Extract the (X, Y) coordinate from the center of the cell holding the provided text.  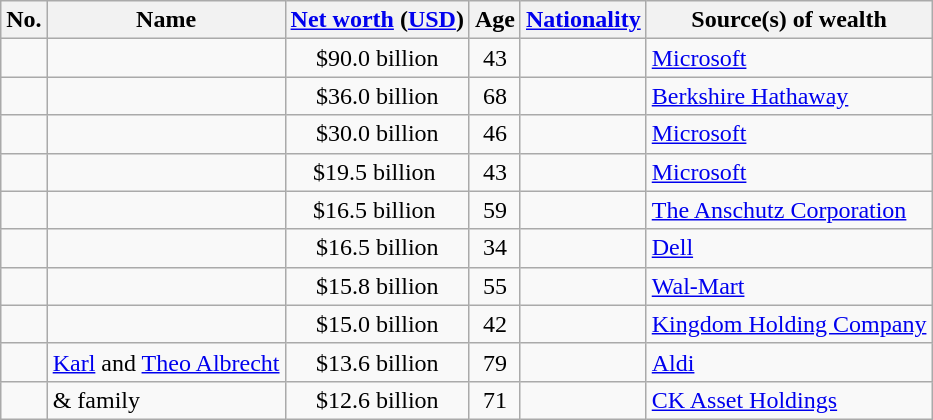
$15.8 billion (377, 286)
Kingdom Holding Company (789, 324)
Karl and Theo Albrecht (166, 362)
59 (494, 210)
55 (494, 286)
Berkshire Hathaway (789, 96)
Source(s) of wealth (789, 20)
No. (24, 20)
79 (494, 362)
CK Asset Holdings (789, 400)
$30.0 billion (377, 134)
42 (494, 324)
$15.0 billion (377, 324)
34 (494, 248)
68 (494, 96)
Age (494, 20)
46 (494, 134)
Nationality (583, 20)
71 (494, 400)
Net worth (USD) (377, 20)
$90.0 billion (377, 58)
Dell (789, 248)
Name (166, 20)
& family (166, 400)
Aldi (789, 362)
Wal-Mart (789, 286)
$19.5 billion (377, 172)
$36.0 billion (377, 96)
The Anschutz Corporation (789, 210)
$13.6 billion (377, 362)
$12.6 billion (377, 400)
